Pinpoint the cell where the given text exists, returning its [X, Y] midpoint coordinate. 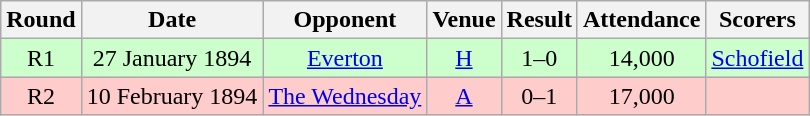
Date [172, 20]
Venue [464, 20]
H [464, 58]
R2 [41, 96]
17,000 [641, 96]
Attendance [641, 20]
0–1 [539, 96]
Opponent [345, 20]
Everton [345, 58]
A [464, 96]
Schofield [758, 58]
1–0 [539, 58]
Round [41, 20]
Result [539, 20]
27 January 1894 [172, 58]
14,000 [641, 58]
10 February 1894 [172, 96]
The Wednesday [345, 96]
R1 [41, 58]
Scorers [758, 20]
